Scan for the cell matching the given text and deliver its [X, Y] coordinate at center. 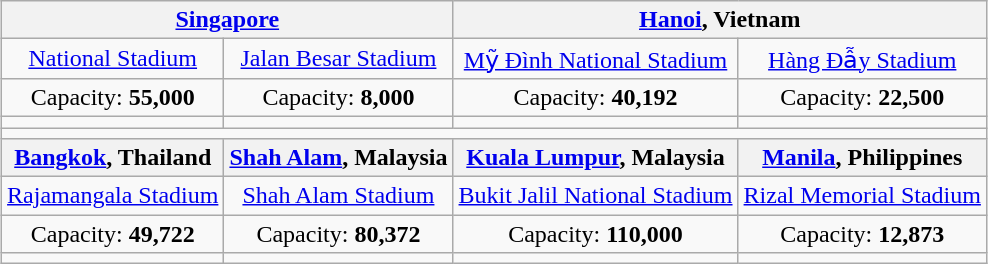
Rajamangala Stadium [113, 196]
Shah Alam Stadium [338, 196]
Capacity: 110,000 [596, 234]
Capacity: 55,000 [113, 97]
Kuala Lumpur, Malaysia [596, 158]
Jalan Besar Stadium [338, 59]
Shah Alam, Malaysia [338, 158]
National Stadium [113, 59]
Rizal Memorial Stadium [862, 196]
Capacity: 12,873 [862, 234]
Capacity: 40,192 [596, 97]
Capacity: 80,372 [338, 234]
Mỹ Đình National Stadium [596, 59]
Hanoi, Vietnam [720, 20]
Hàng Đẫy Stadium [862, 59]
Singapore [228, 20]
Capacity: 49,722 [113, 234]
Manila, Philippines [862, 158]
Capacity: 22,500 [862, 97]
Capacity: 8,000 [338, 97]
Bukit Jalil National Stadium [596, 196]
Bangkok, Thailand [113, 158]
